Scan for the cell matching the given text and deliver its [x, y] coordinate at center. 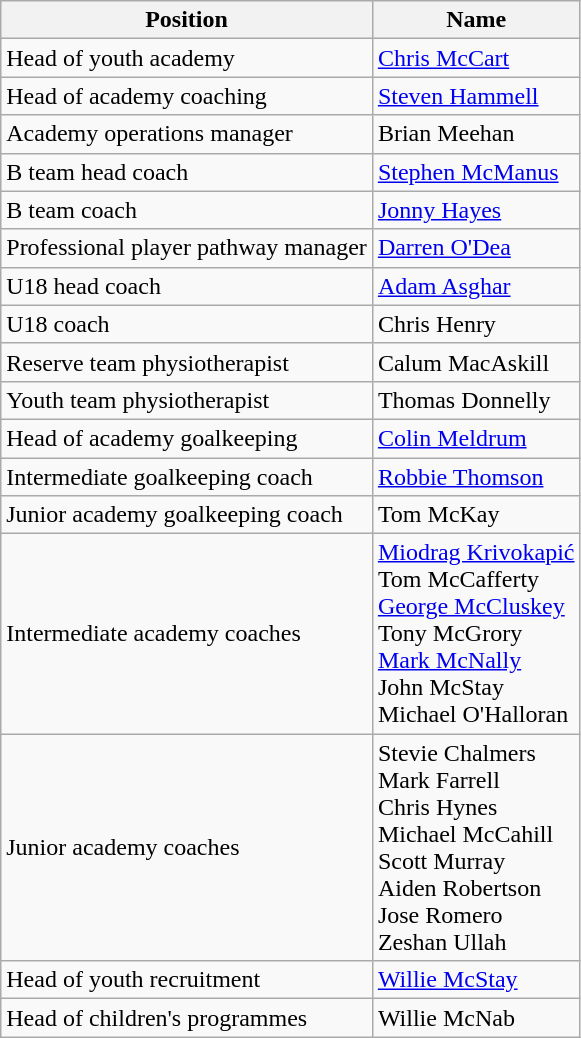
Intermediate academy coaches [187, 634]
Willie McNab [476, 1018]
Steven Hammell [476, 96]
Chris McCart [476, 58]
Thomas Donnelly [476, 400]
Academy operations manager [187, 134]
Miodrag KrivokapićTom McCaffertyGeorge McCluskeyTony McGroryMark McNallyJohn McStayMichael O'Halloran [476, 634]
Head of youth academy [187, 58]
Calum MacAskill [476, 362]
B team coach [187, 210]
Name [476, 20]
Stevie ChalmersMark FarrellChris HynesMichael McCahillScott MurrayAiden RobertsonJose RomeroZeshan Ullah [476, 848]
Head of academy goalkeeping [187, 438]
Reserve team physiotherapist [187, 362]
Jonny Hayes [476, 210]
Head of youth recruitment [187, 980]
Professional player pathway manager [187, 248]
Intermediate goalkeeping coach [187, 477]
Brian Meehan [476, 134]
Stephen McManus [476, 172]
Willie McStay [476, 980]
Position [187, 20]
B team head coach [187, 172]
Robbie Thomson [476, 477]
Tom McKay [476, 515]
U18 head coach [187, 286]
Head of children's programmes [187, 1018]
Chris Henry [476, 324]
Adam Asghar [476, 286]
Youth team physiotherapist [187, 400]
Junior academy coaches [187, 848]
Colin Meldrum [476, 438]
Junior academy goalkeeping coach [187, 515]
U18 coach [187, 324]
Darren O'Dea [476, 248]
Head of academy coaching [187, 96]
